Identify which cell holds the provided text, then report its [X, Y] central coordinate. 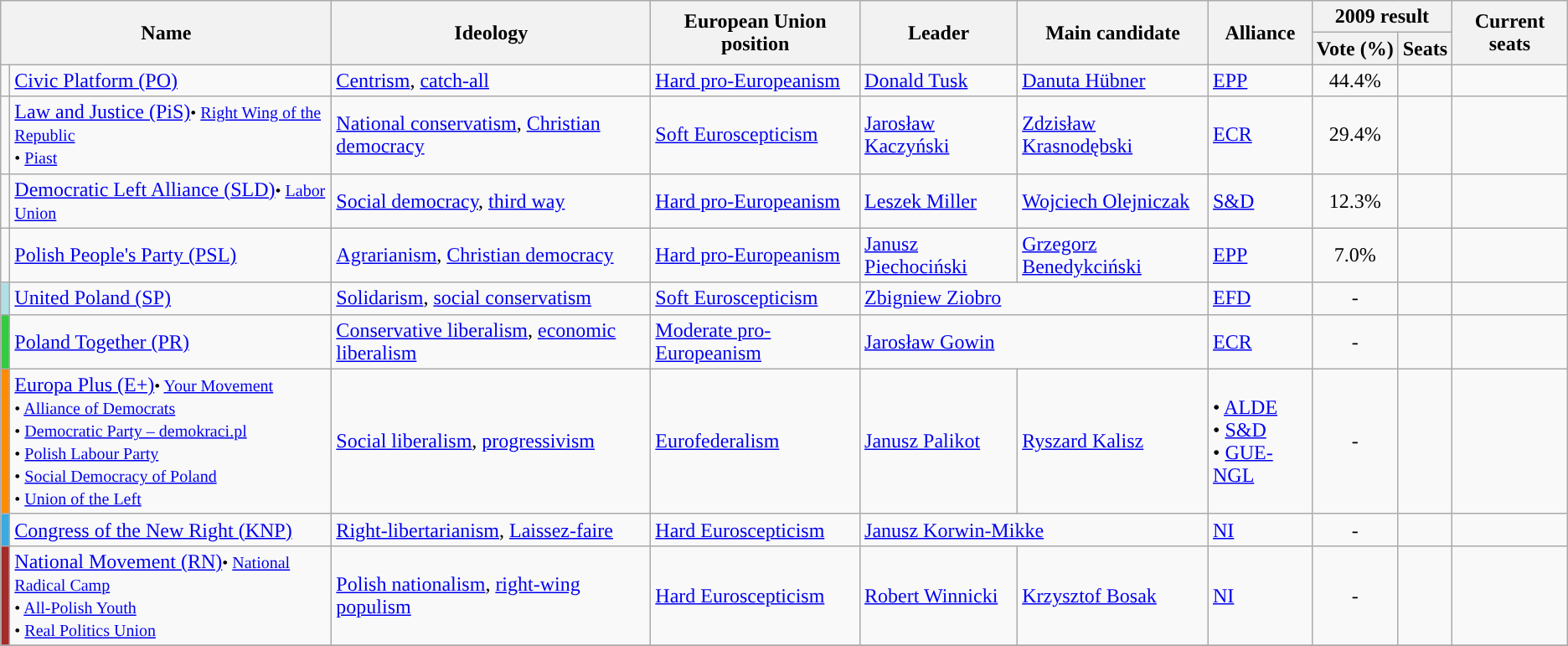
Danuta Hübner [1113, 80]
29.4% [1355, 135]
7.0% [1355, 255]
Current seats [1510, 33]
Janusz Piechociński [939, 255]
Alliance [1260, 33]
Conservative liberalism, economic liberalism [491, 342]
EFD [1260, 298]
Agrarianism, Christian democracy [491, 255]
Zdzisław Krasnodębski [1113, 135]
Civic Platform (PO) [171, 80]
Zbigniew Ziobro [1034, 298]
44.4% [1355, 80]
Leader [939, 33]
Democratic Left Alliance (SLD)• Labor Union [171, 201]
Main candidate [1113, 33]
Polish nationalism, right-wing populism [491, 595]
Name [166, 33]
Robert Winnicki [939, 595]
Social democracy, third way [491, 201]
United Poland (SP) [171, 298]
Leszek Miller [939, 201]
Jarosław Kaczyński [939, 135]
Solidarism, social conservatism [491, 298]
National Movement (RN)• National Radical Camp• All-Polish Youth• Real Politics Union [171, 595]
Poland Together (PR) [171, 342]
Eurofederalism [756, 441]
European Union position [756, 33]
Wojciech Olejniczak [1113, 201]
Grzegorz Benedykciński [1113, 255]
Moderate pro-Europeanism [756, 342]
Janusz Korwin-Mikke [1034, 530]
Jarosław Gowin [1034, 342]
Ryszard Kalisz [1113, 441]
Donald Tusk [939, 80]
Centrism, catch-all [491, 80]
Krzysztof Bosak [1113, 595]
Polish People's Party (PSL) [171, 255]
Seats [1425, 49]
Law and Justice (PiS)• Right Wing of the Republic• Piast [171, 135]
Vote (%) [1355, 49]
• ALDE• S&D• GUE-NGL [1260, 441]
2009 result [1382, 17]
National conservatism, Christian democracy [491, 135]
Congress of the New Right (KNP) [171, 530]
Janusz Palikot [939, 441]
S&D [1260, 201]
Ideology [491, 33]
Social liberalism, progressivism [491, 441]
Right-libertarianism, Laissez-faire [491, 530]
12.3% [1355, 201]
